Detect which cell encompasses the target text, then output its (x, y) center coordinate. 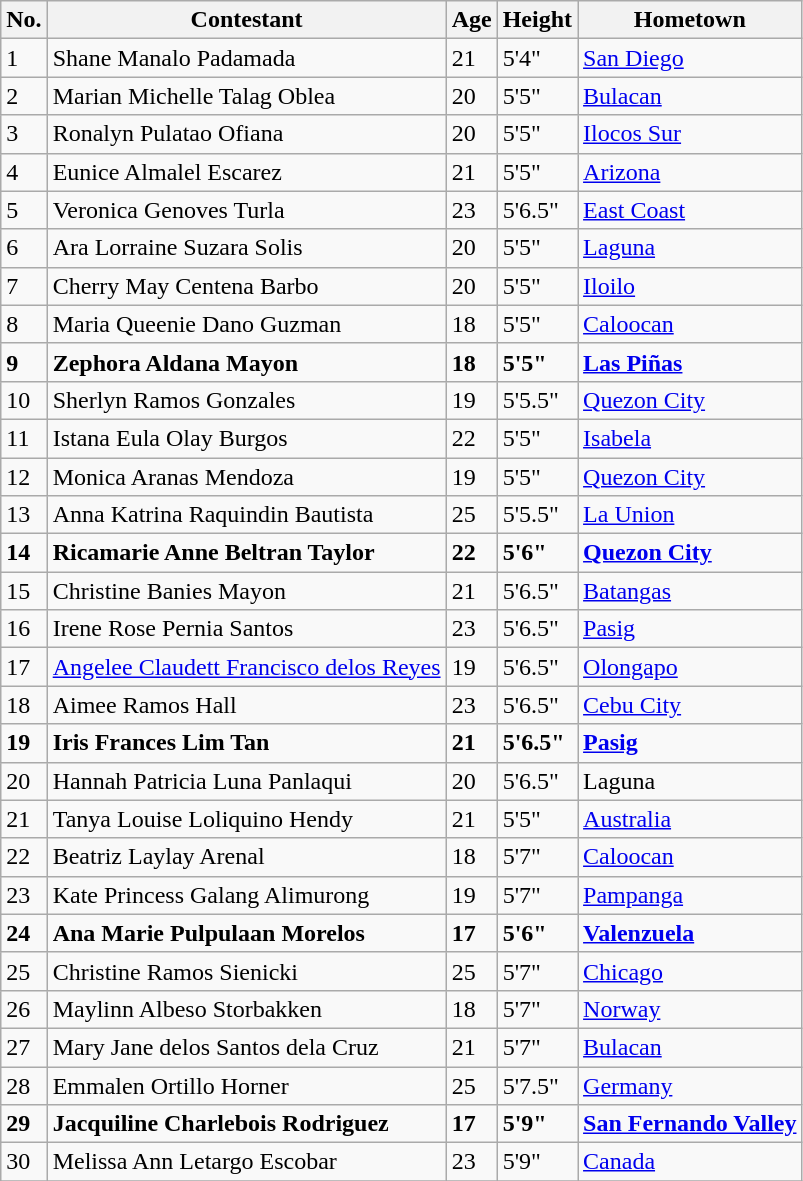
13 (24, 515)
Ana Marie Pulpulaan Morelos (246, 933)
Kate Princess Galang Alimurong (246, 895)
Beatriz Laylay Arenal (246, 857)
Cebu City (690, 705)
24 (24, 933)
11 (24, 438)
No. (24, 20)
Marian Michelle Talag Oblea (246, 96)
Ilocos Sur (690, 134)
Melissa Ann Letargo Escobar (246, 1162)
Tanya Louise Loliquino Hendy (246, 819)
15 (24, 591)
Angelee Claudett Francisco delos Reyes (246, 667)
Irene Rose Pernia Santos (246, 629)
30 (24, 1162)
1 (24, 58)
Sherlyn Ramos Gonzales (246, 400)
Germany (690, 1085)
Eunice Almalel Escarez (246, 172)
10 (24, 400)
29 (24, 1124)
Monica Aranas Mendoza (246, 477)
Jacquiline Charlebois Rodriguez (246, 1124)
Anna Katrina Raquindin Bautista (246, 515)
Contestant (246, 20)
28 (24, 1085)
San Diego (690, 58)
Arizona (690, 172)
4 (24, 172)
Isabela (690, 438)
Olongapo (690, 667)
Height (537, 20)
Las Piñas (690, 362)
Batangas (690, 591)
Ronalyn Pulatao Ofiana (246, 134)
Iris Frances Lim Tan (246, 743)
Shane Manalo Padamada (246, 58)
Christine Banies Mayon (246, 591)
6 (24, 248)
Istana Eula Olay Burgos (246, 438)
14 (24, 553)
Chicago (690, 971)
Iloilo (690, 286)
Hannah Patricia Luna Panlaqui (246, 781)
5'4" (537, 58)
26 (24, 1009)
Australia (690, 819)
Christine Ramos Sienicki (246, 971)
Maria Queenie Dano Guzman (246, 324)
5'7.5" (537, 1085)
San Fernando Valley (690, 1124)
Cherry May Centena Barbo (246, 286)
Ricamarie Anne Beltran Taylor (246, 553)
Maylinn Albeso Storbakken (246, 1009)
Mary Jane delos Santos dela Cruz (246, 1047)
2 (24, 96)
7 (24, 286)
Ara Lorraine Suzara Solis (246, 248)
Veronica Genoves Turla (246, 210)
Hometown (690, 20)
3 (24, 134)
27 (24, 1047)
La Union (690, 515)
Valenzuela (690, 933)
9 (24, 362)
16 (24, 629)
8 (24, 324)
Aimee Ramos Hall (246, 705)
East Coast (690, 210)
Zephora Aldana Mayon (246, 362)
12 (24, 477)
Norway (690, 1009)
Canada (690, 1162)
5 (24, 210)
Emmalen Ortillo Horner (246, 1085)
Age (472, 20)
Pampanga (690, 895)
